Pinpoint the cell where the given text exists, returning its [x, y] midpoint coordinate. 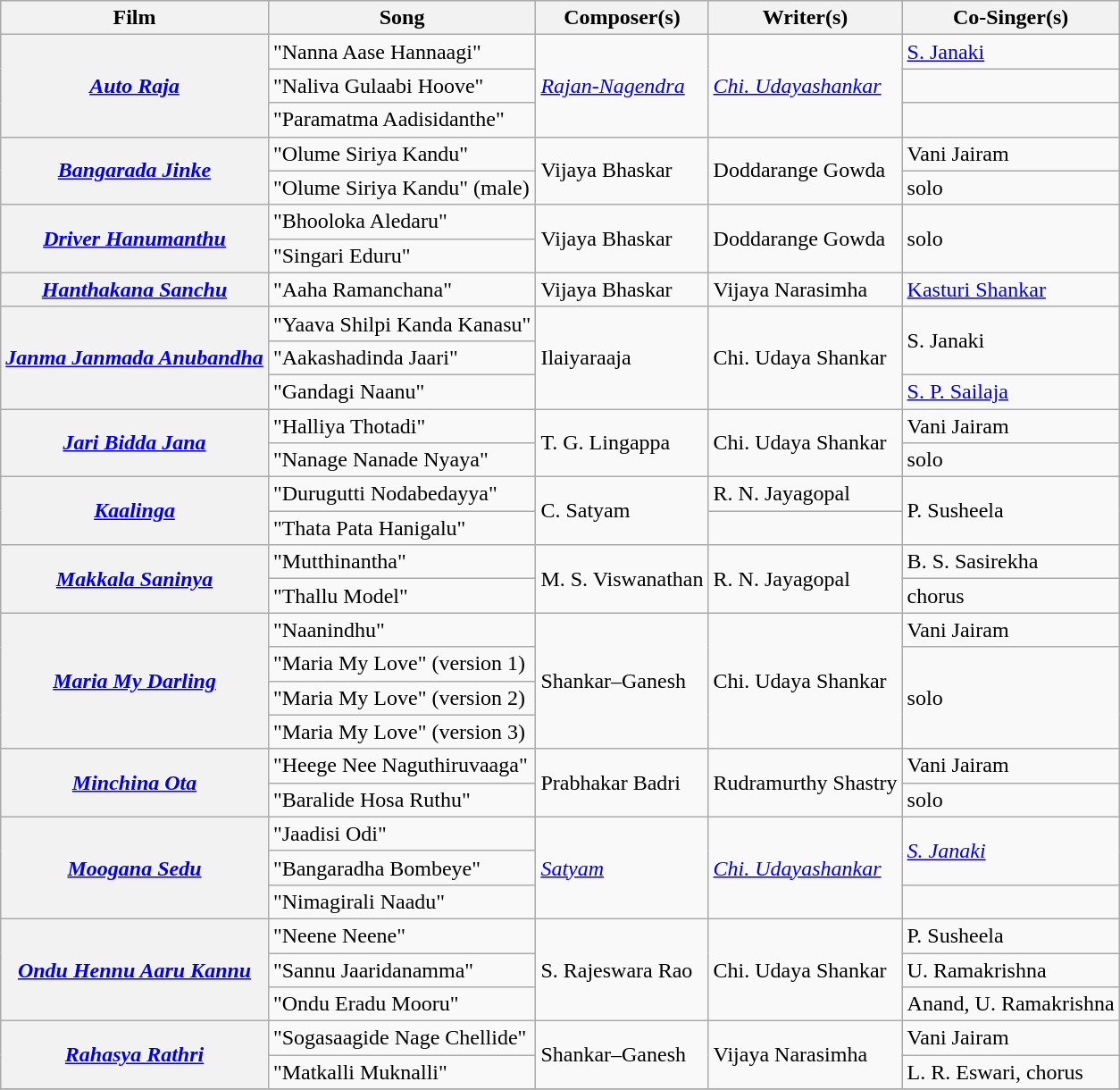
"Singari Eduru" [402, 256]
Jari Bidda Jana [135, 443]
chorus [1011, 596]
"Naliva Gulaabi Hoove" [402, 86]
"Mutthinantha" [402, 562]
C. Satyam [622, 511]
Hanthakana Sanchu [135, 289]
"Nimagirali Naadu" [402, 901]
"Naanindhu" [402, 630]
S. Rajeswara Rao [622, 969]
"Thallu Model" [402, 596]
"Maria My Love" (version 1) [402, 664]
"Sannu Jaaridanamma" [402, 969]
"Paramatma Aadisidanthe" [402, 120]
"Baralide Hosa Ruthu" [402, 800]
"Durugutti Nodabedayya" [402, 494]
"Maria My Love" (version 2) [402, 698]
"Halliya Thotadi" [402, 426]
"Ondu Eradu Mooru" [402, 1004]
"Bangaradha Bombeye" [402, 868]
"Maria My Love" (version 3) [402, 732]
B. S. Sasirekha [1011, 562]
Janma Janmada Anubandha [135, 357]
S. P. Sailaja [1011, 391]
Satyam [622, 868]
"Aakashadinda Jaari" [402, 357]
Driver Hanumanthu [135, 239]
Auto Raja [135, 86]
Maria My Darling [135, 681]
Moogana Sedu [135, 868]
Kaalinga [135, 511]
"Aaha Ramanchana" [402, 289]
Makkala Saninya [135, 579]
"Thata Pata Hanigalu" [402, 528]
"Yaava Shilpi Kanda Kanasu" [402, 323]
Rudramurthy Shastry [806, 783]
Minchina Ota [135, 783]
"Sogasaagide Nage Chellide" [402, 1038]
Film [135, 18]
T. G. Lingappa [622, 443]
M. S. Viswanathan [622, 579]
"Olume Siriya Kandu" [402, 154]
"Nanna Aase Hannaagi" [402, 52]
"Bhooloka Aledaru" [402, 222]
"Olume Siriya Kandu" (male) [402, 188]
Co-Singer(s) [1011, 18]
"Heege Nee Naguthiruvaaga" [402, 766]
Kasturi Shankar [1011, 289]
"Matkalli Muknalli" [402, 1072]
"Neene Neene" [402, 935]
U. Ramakrishna [1011, 969]
Song [402, 18]
Bangarada Jinke [135, 171]
Writer(s) [806, 18]
Ondu Hennu Aaru Kannu [135, 969]
Rajan-Nagendra [622, 86]
Rahasya Rathri [135, 1055]
"Nanage Nanade Nyaya" [402, 460]
Prabhakar Badri [622, 783]
"Jaadisi Odi" [402, 834]
Anand, U. Ramakrishna [1011, 1004]
L. R. Eswari, chorus [1011, 1072]
"Gandagi Naanu" [402, 391]
Composer(s) [622, 18]
Ilaiyaraaja [622, 357]
